Find where the given text appears and provide that cell's center as (x, y) coordinate. 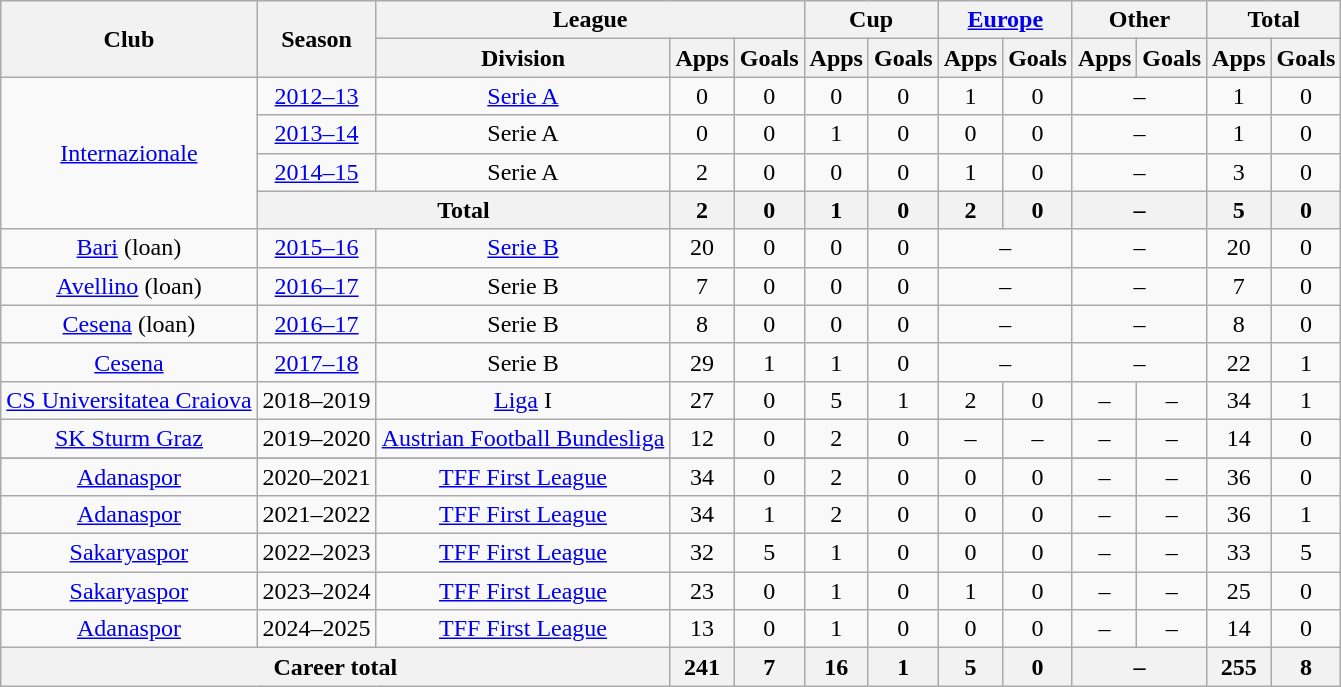
22 (1239, 362)
33 (1239, 553)
2014–15 (316, 172)
23 (702, 591)
3 (1239, 172)
25 (1239, 591)
2012–13 (316, 96)
241 (702, 667)
Liga I (523, 400)
2020–2021 (316, 477)
Austrian Football Bundesliga (523, 438)
Cup (871, 20)
29 (702, 362)
2024–2025 (316, 629)
Division (523, 58)
Club (129, 39)
2015–16 (316, 248)
2017–18 (316, 362)
12 (702, 438)
Other (1139, 20)
2023–2024 (316, 591)
Cesena (loan) (129, 324)
Career total (336, 667)
2019–2020 (316, 438)
Avellino (loan) (129, 286)
16 (836, 667)
2022–2023 (316, 553)
CS Universitatea Craiova (129, 400)
Cesena (129, 362)
Europe (1005, 20)
Bari (loan) (129, 248)
SK Sturm Graz (129, 438)
255 (1239, 667)
27 (702, 400)
2018–2019 (316, 400)
2021–2022 (316, 515)
Season (316, 39)
League (590, 20)
13 (702, 629)
32 (702, 553)
2013–14 (316, 134)
Internazionale (129, 153)
